Search for the cell housing the specified text and yield its [x, y] center coordinate. 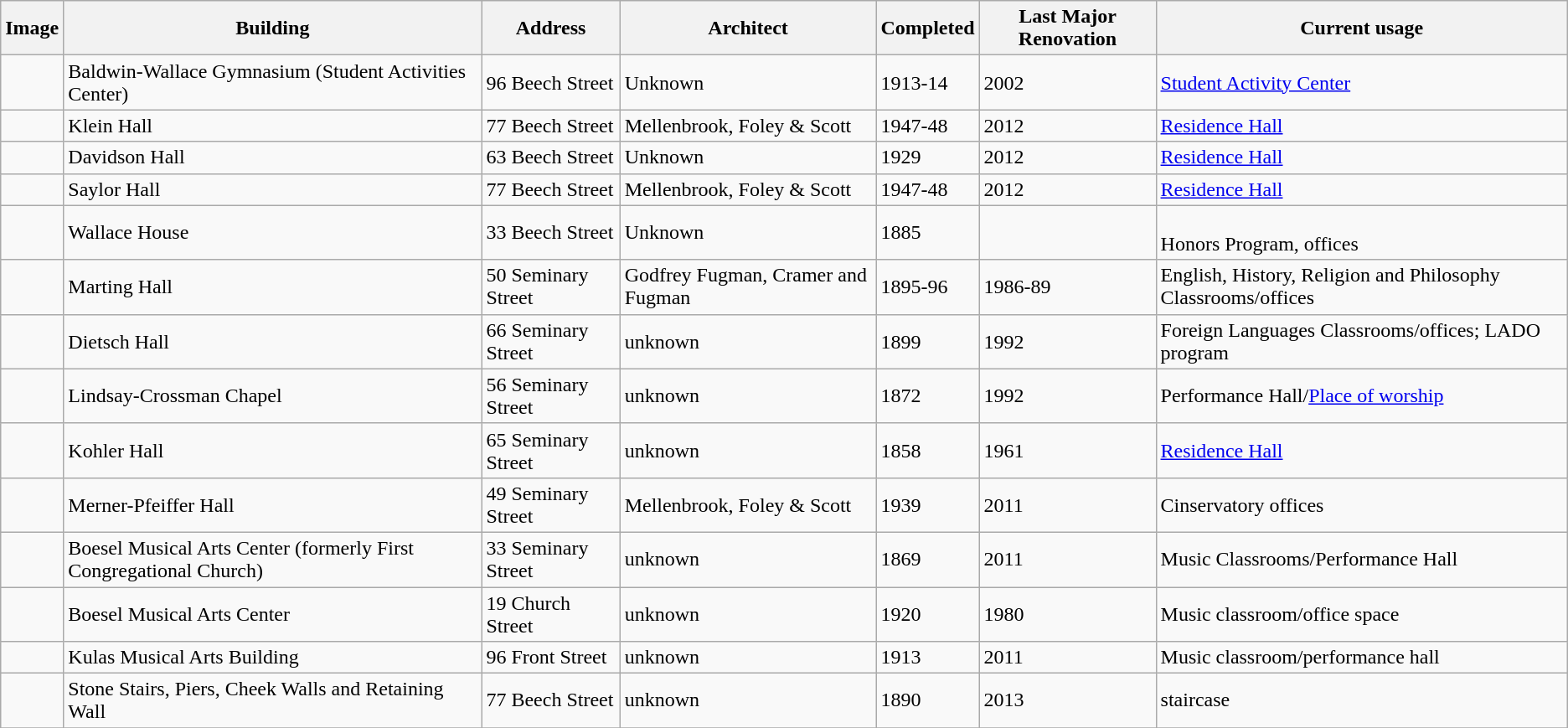
1885 [928, 233]
49 Seminary Street [551, 504]
1986-89 [1067, 287]
2013 [1067, 700]
Address [551, 28]
1872 [928, 395]
1899 [928, 342]
Godfrey Fugman, Cramer and Fugman [748, 287]
50 Seminary Street [551, 287]
Saylor Hall [273, 189]
1920 [928, 613]
1939 [928, 504]
Foreign Languages Classrooms/offices; LADO program [1362, 342]
1890 [928, 700]
1869 [928, 560]
staircase [1362, 700]
2002 [1067, 82]
1913 [928, 658]
Cinservatory offices [1362, 504]
1980 [1067, 613]
Student Activity Center [1362, 82]
English, History, Religion and Philosophy Classrooms/offices [1362, 287]
56 Seminary Street [551, 395]
66 Seminary Street [551, 342]
1961 [1067, 451]
Wallace House [273, 233]
Kohler Hall [273, 451]
Lindsay-Crossman Chapel [273, 395]
Baldwin-Wallace Gymnasium (Student Activities Center) [273, 82]
Klein Hall [273, 126]
Music Classrooms/Performance Hall [1362, 560]
Boesel Musical Arts Center [273, 613]
Dietsch Hall [273, 342]
Stone Stairs, Piers, Cheek Walls and Retaining Wall [273, 700]
65 Seminary Street [551, 451]
1895-96 [928, 287]
Honors Program, offices [1362, 233]
63 Beech Street [551, 157]
96 Front Street [551, 658]
Image [32, 28]
Building [273, 28]
Marting Hall [273, 287]
Kulas Musical Arts Building [273, 658]
33 Seminary Street [551, 560]
Current usage [1362, 28]
Completed [928, 28]
96 Beech Street [551, 82]
19 Church Street [551, 613]
Last Major Renovation [1067, 28]
1929 [928, 157]
Merner-Pfeiffer Hall [273, 504]
Performance Hall/Place of worship [1362, 395]
1858 [928, 451]
Music classroom/performance hall [1362, 658]
Davidson Hall [273, 157]
33 Beech Street [551, 233]
Architect [748, 28]
Boesel Musical Arts Center (formerly First Congregational Church) [273, 560]
1913-14 [928, 82]
Music classroom/office space [1362, 613]
